Provide the [X, Y] coordinate of the cell's center where the given text is located.  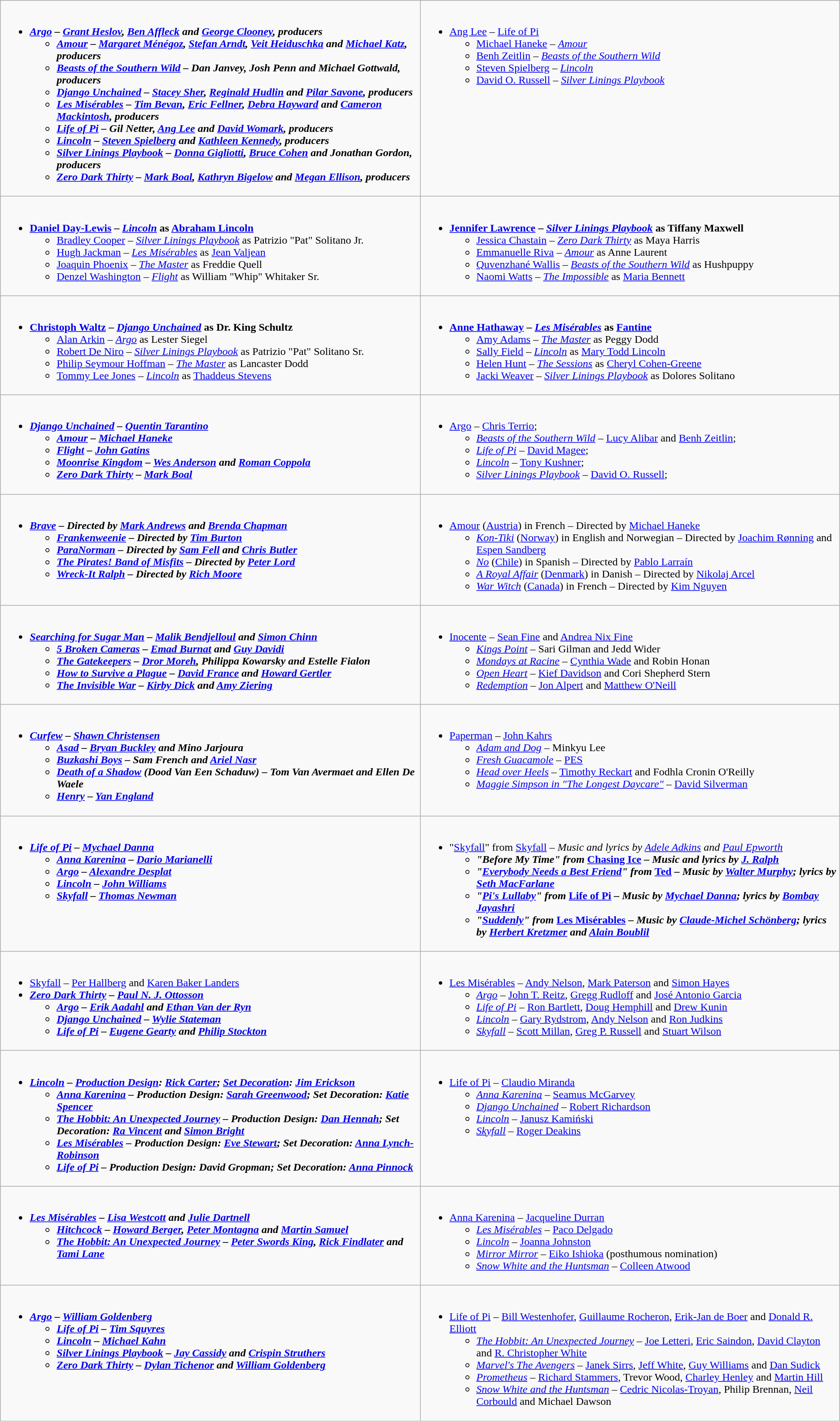
Life of Pi – Claudio MirandaAnna Karenina – Seamus McGarveyDjango Unchained – Robert RichardsonLincoln – Janusz KamińskiSkyfall – Roger Deakins [630, 1118]
Life of Pi – Mychael DannaAnna Karenina – Dario MarianelliArgo – Alexandre DesplatLincoln – John WilliamsSkyfall – Thomas Newman [210, 883]
